Detect which cell encompasses the target text, then output its [x, y] center coordinate. 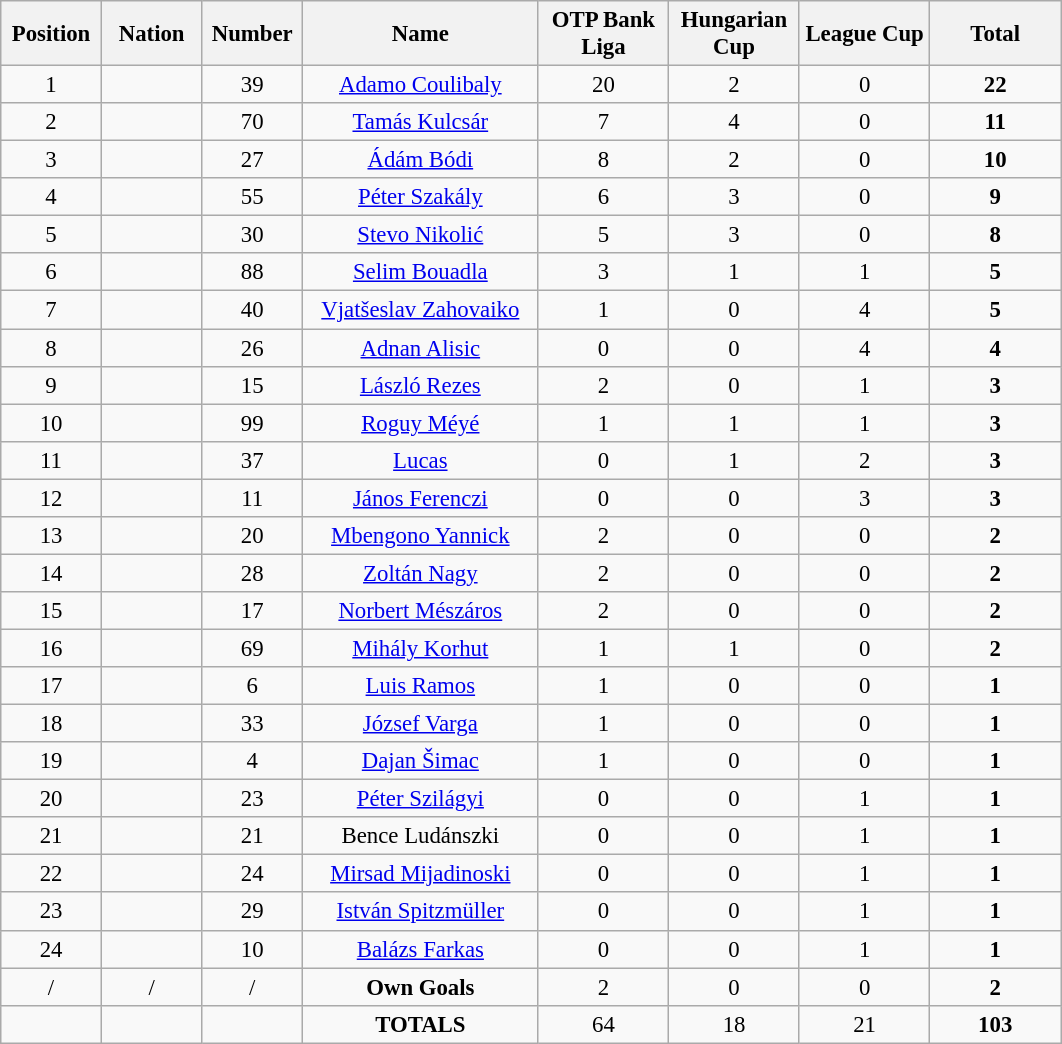
Bence Ludánszki [421, 836]
Selim Bouadla [421, 273]
27 [252, 160]
16 [52, 648]
János Ferenczi [421, 498]
26 [252, 348]
Tamás Kulcsár [421, 122]
Total [996, 34]
30 [252, 235]
33 [252, 724]
40 [252, 310]
Adnan Alisic [421, 348]
12 [52, 498]
37 [252, 460]
Norbert Mészáros [421, 611]
Mirsad Mijadinoski [421, 874]
Roguy Méyé [421, 423]
Ádám Bódi [421, 160]
Mbengono Yannick [421, 536]
OTP Bank Liga [604, 34]
Lucas [421, 460]
103 [996, 1024]
28 [252, 573]
Péter Szilágyi [421, 799]
Position [52, 34]
29 [252, 912]
Nation [152, 34]
99 [252, 423]
Stevo Nikolić [421, 235]
39 [252, 85]
Mihály Korhut [421, 648]
László Rezes [421, 385]
Adamo Coulibaly [421, 85]
69 [252, 648]
88 [252, 273]
Dajan Šimac [421, 761]
Name [421, 34]
Number [252, 34]
TOTALS [421, 1024]
Luis Ramos [421, 686]
Vjatšeslav Zahovaiko [421, 310]
55 [252, 197]
Zoltán Nagy [421, 573]
Hungarian Cup [734, 34]
13 [52, 536]
István Spitzmüller [421, 912]
70 [252, 122]
Own Goals [421, 987]
Péter Szakály [421, 197]
József Varga [421, 724]
19 [52, 761]
Balázs Farkas [421, 949]
64 [604, 1024]
14 [52, 573]
League Cup [864, 34]
